From the cell containing the given text, extract its center point as [x, y] coordinate. 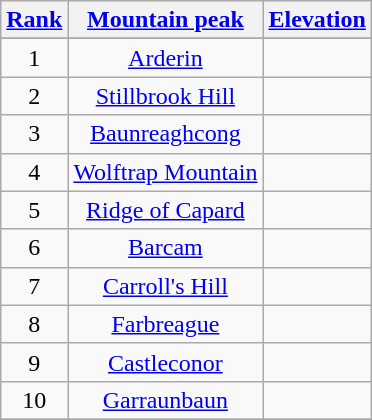
Farbreague [166, 324]
Arderin [166, 58]
9 [34, 362]
Garraunbaun [166, 400]
Wolftrap Mountain [166, 172]
Baunreaghcong [166, 134]
4 [34, 172]
Rank [34, 20]
Ridge of Capard [166, 210]
Castleconor [166, 362]
10 [34, 400]
8 [34, 324]
1 [34, 58]
Mountain peak [166, 20]
Elevation [317, 20]
Carroll's Hill [166, 286]
2 [34, 96]
3 [34, 134]
7 [34, 286]
Stillbrook Hill [166, 96]
5 [34, 210]
6 [34, 248]
Barcam [166, 248]
